Return [X, Y] of the center of cell containing provided text 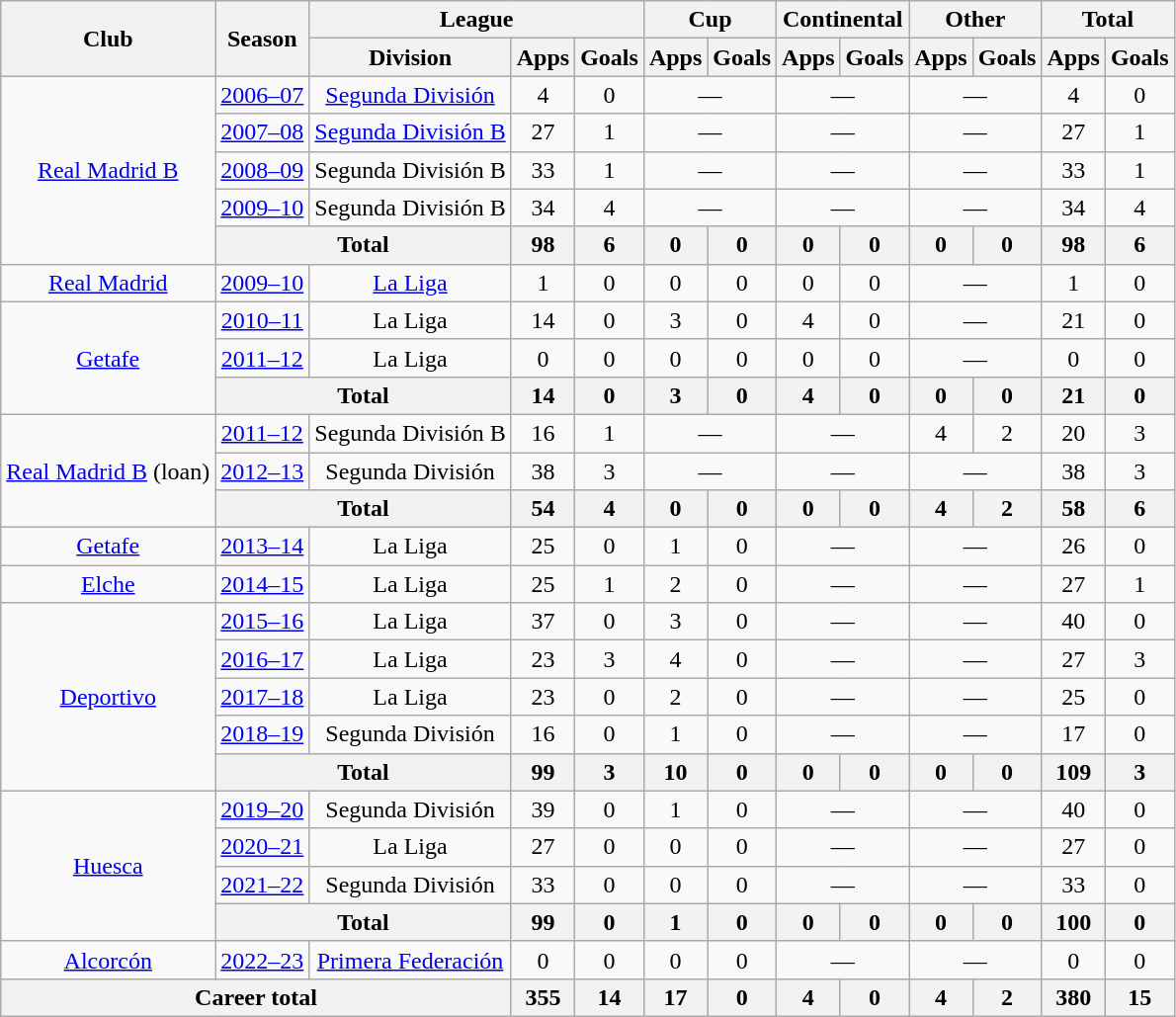
Division [410, 57]
37 [543, 622]
Real Madrid B [109, 170]
10 [675, 772]
20 [1073, 433]
26 [1073, 547]
100 [1073, 922]
109 [1073, 772]
Other [975, 20]
2013–14 [263, 547]
54 [543, 509]
2018–19 [263, 734]
Real Madrid [109, 283]
2022–23 [263, 960]
2015–16 [263, 622]
Continental [843, 20]
Career total [256, 997]
Alcorcón [109, 960]
380 [1073, 997]
2017–18 [263, 697]
Club [109, 39]
2006–07 [263, 95]
2010–11 [263, 320]
League [476, 20]
Season [263, 39]
Huesca [109, 866]
355 [543, 997]
Elche [109, 584]
15 [1139, 997]
2014–15 [263, 584]
Cup [710, 20]
Primera Federación [410, 960]
2012–13 [263, 471]
39 [543, 809]
2007–08 [263, 132]
2008–09 [263, 170]
2020–21 [263, 847]
Deportivo [109, 697]
2016–17 [263, 659]
2021–22 [263, 885]
2019–20 [263, 809]
58 [1073, 509]
Real Madrid B (loan) [109, 470]
